Detect which cell encompasses the target text, then output its [X, Y] center coordinate. 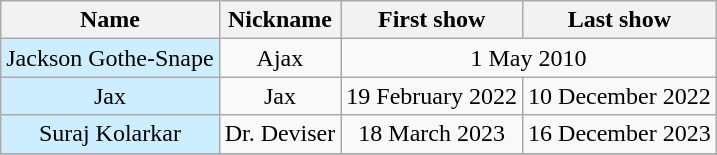
Name [110, 20]
Ajax [280, 58]
10 December 2022 [620, 96]
16 December 2023 [620, 134]
19 February 2022 [432, 96]
Jackson Gothe-Snape [110, 58]
1 May 2010 [528, 58]
First show [432, 20]
Dr. Deviser [280, 134]
Last show [620, 20]
18 March 2023 [432, 134]
Suraj Kolarkar [110, 134]
Nickname [280, 20]
